Pinpoint the cell where the given text exists, returning its [X, Y] midpoint coordinate. 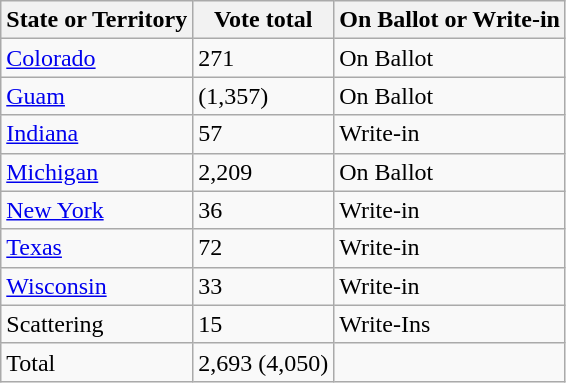
2,693 (4,050) [264, 362]
2,209 [264, 172]
Indiana [97, 134]
33 [264, 286]
271 [264, 58]
Vote total [264, 20]
Write-Ins [450, 324]
57 [264, 134]
Texas [97, 248]
On Ballot or Write-in [450, 20]
(1,357) [264, 96]
15 [264, 324]
State or Territory [97, 20]
Guam [97, 96]
Total [97, 362]
Michigan [97, 172]
36 [264, 210]
Colorado [97, 58]
New York [97, 210]
72 [264, 248]
Wisconsin [97, 286]
Scattering [97, 324]
